Scan for the cell matching the given text and deliver its [x, y] coordinate at center. 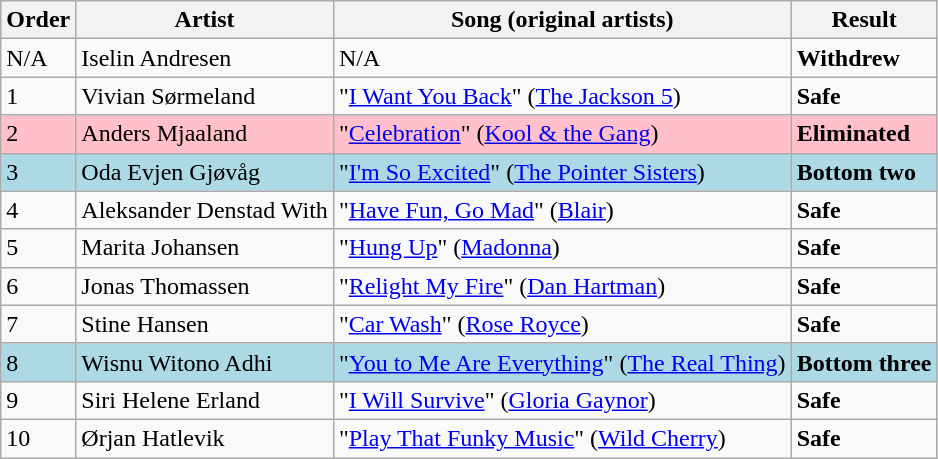
"Car Wash" (Rose Royce) [562, 324]
Iselin Andresen [205, 58]
Marita Johansen [205, 248]
Aleksander Denstad With [205, 210]
Result [864, 20]
Wisnu Witono Adhi [205, 362]
Withdrew [864, 58]
Jonas Thomassen [205, 286]
10 [38, 438]
Bottom two [864, 172]
5 [38, 248]
Order [38, 20]
9 [38, 400]
"Have Fun, Go Mad" (Blair) [562, 210]
8 [38, 362]
"Play That Funky Music" (Wild Cherry) [562, 438]
"Relight My Fire" (Dan Hartman) [562, 286]
Song (original artists) [562, 20]
Eliminated [864, 134]
"I Will Survive" (Gloria Gaynor) [562, 400]
"I Want You Back" (The Jackson 5) [562, 96]
Oda Evjen Gjøvåg [205, 172]
Ørjan Hatlevik [205, 438]
Stine Hansen [205, 324]
6 [38, 286]
Vivian Sørmeland [205, 96]
Artist [205, 20]
7 [38, 324]
"You to Me Are Everything" (The Real Thing) [562, 362]
"Celebration" (Kool & the Gang) [562, 134]
Anders Mjaaland [205, 134]
Bottom three [864, 362]
1 [38, 96]
2 [38, 134]
3 [38, 172]
"I'm So Excited" (The Pointer Sisters) [562, 172]
"Hung Up" (Madonna) [562, 248]
Siri Helene Erland [205, 400]
4 [38, 210]
